Provide the [X, Y] coordinate of the cell's center where the given text is located.  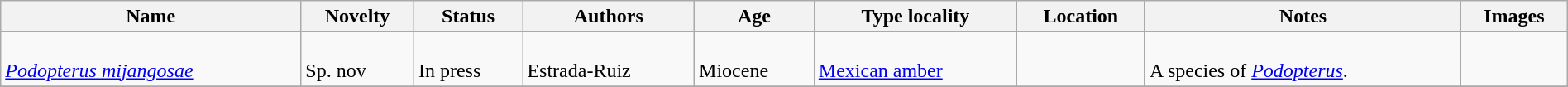
Mexican amber [915, 60]
In press [468, 60]
Notes [1303, 17]
Authors [609, 17]
Sp. nov [357, 60]
Status [468, 17]
Novelty [357, 17]
Podopterus mijangosae [151, 60]
Miocene [754, 60]
Name [151, 17]
A species of Podopterus. [1303, 60]
Images [1515, 17]
Location [1080, 17]
Type locality [915, 17]
Estrada-Ruiz [609, 60]
Age [754, 17]
